Return (X, Y) of the center of cell containing provided text 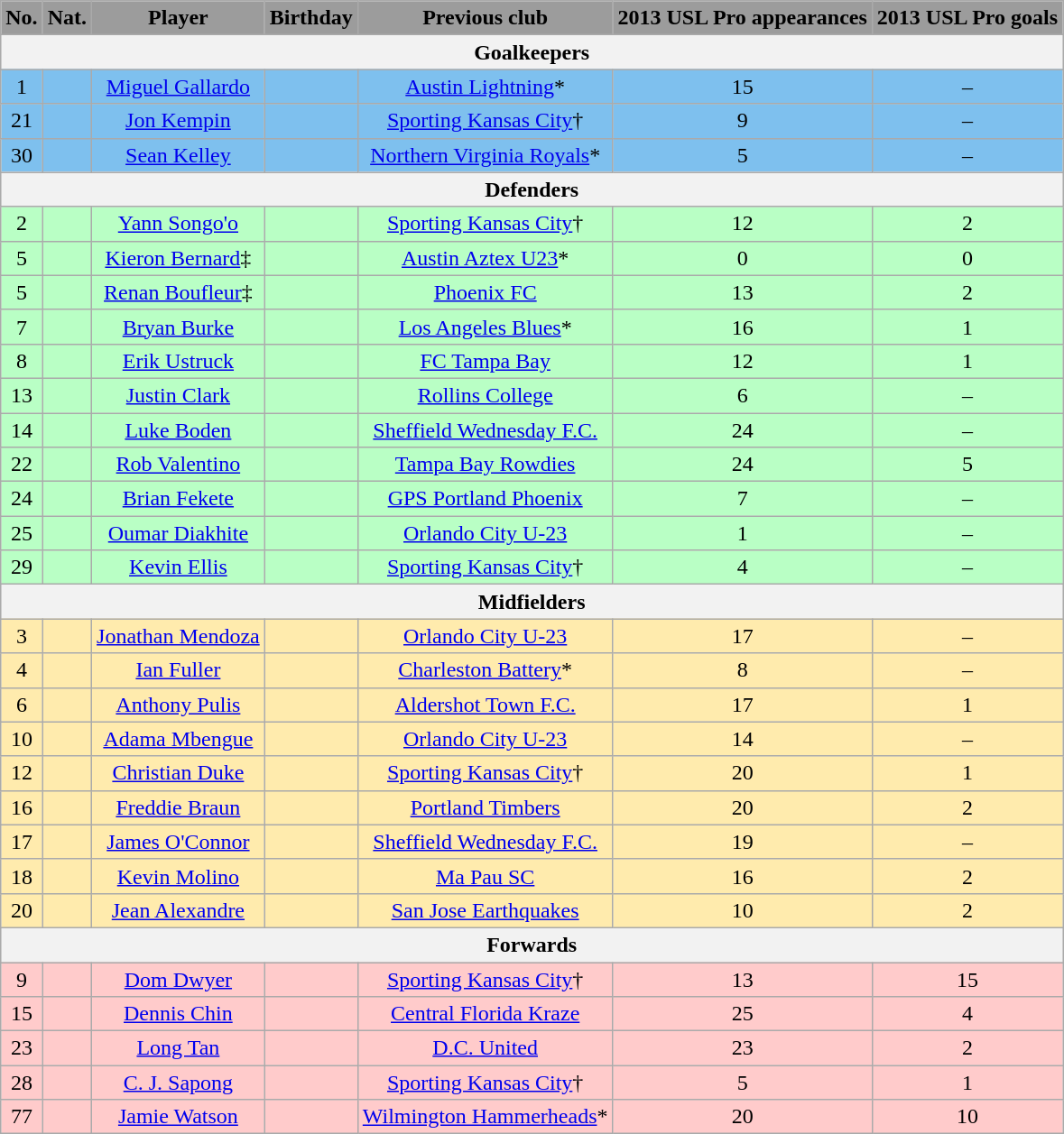
Jean Alexandre (179, 910)
No. (22, 18)
Austin Aztex U23* (486, 258)
28 (22, 1083)
Los Angeles Blues* (486, 327)
FC Tampa Bay (486, 361)
Midfielders (532, 602)
Northern Virginia Royals* (486, 155)
Brian Fekete (179, 499)
Wilmington Hammerheads* (486, 1117)
Yann Songo'o (179, 224)
22 (22, 465)
San Jose Earthquakes (486, 910)
3 (22, 636)
Rollins College (486, 395)
Portland Timbers (486, 807)
Nat. (67, 18)
Birthday (310, 18)
Forwards (532, 945)
Charleston Battery* (486, 670)
Ian Fuller (179, 670)
29 (22, 567)
Bryan Burke (179, 327)
Luke Boden (179, 430)
Central Florida Kraze (486, 1014)
2013 USL Pro appearances (742, 18)
Ma Pau SC (486, 876)
Renan Boufleur‡ (179, 292)
Miguel Gallardo (179, 87)
Dom Dwyer (179, 979)
Anthony Pulis (179, 705)
30 (22, 155)
Tampa Bay Rowdies (486, 465)
Kieron Bernard‡ (179, 258)
Adama Mbengue (179, 739)
21 (22, 121)
Previous club (486, 18)
Erik Ustruck (179, 361)
James O'Connor (179, 842)
Aldershot Town F.C. (486, 705)
Kevin Molino (179, 876)
Freddie Braun (179, 807)
GPS Portland Phoenix (486, 499)
77 (22, 1117)
Oumar Diakhite (179, 533)
Kevin Ellis (179, 567)
Sean Kelley (179, 155)
C. J. Sapong (179, 1083)
Austin Lightning* (486, 87)
19 (742, 842)
Jon Kempin (179, 121)
Defenders (532, 189)
Justin Clark (179, 395)
Player (179, 18)
Dennis Chin (179, 1014)
18 (22, 876)
Long Tan (179, 1048)
Goalkeepers (532, 52)
Christian Duke (179, 773)
2013 USL Pro goals (967, 18)
Rob Valentino (179, 465)
Jamie Watson (179, 1117)
D.C. United (486, 1048)
Phoenix FC (486, 292)
Jonathan Mendoza (179, 636)
